Determine the [X, Y] coordinate at the center of the cell enclosing the given text.  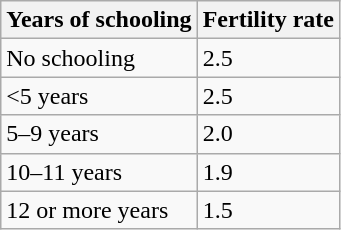
Fertility rate [268, 20]
1.9 [268, 172]
No schooling [99, 58]
2.0 [268, 134]
Years of schooling [99, 20]
10–11 years [99, 172]
<5 years [99, 96]
5–9 years [99, 134]
12 or more years [99, 210]
1.5 [268, 210]
